For the text-containing cell, return its midpoint in (x, y) coordinate format. 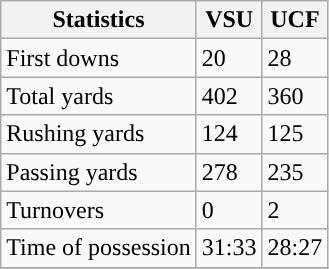
28:27 (295, 248)
125 (295, 134)
28 (295, 58)
2 (295, 210)
VSU (229, 20)
First downs (99, 58)
Time of possession (99, 248)
278 (229, 172)
Statistics (99, 20)
360 (295, 96)
402 (229, 96)
20 (229, 58)
Passing yards (99, 172)
UCF (295, 20)
Rushing yards (99, 134)
31:33 (229, 248)
235 (295, 172)
Total yards (99, 96)
0 (229, 210)
124 (229, 134)
Turnovers (99, 210)
